Return the (X, Y) coordinate for the center point of the cell that contains the specified text.  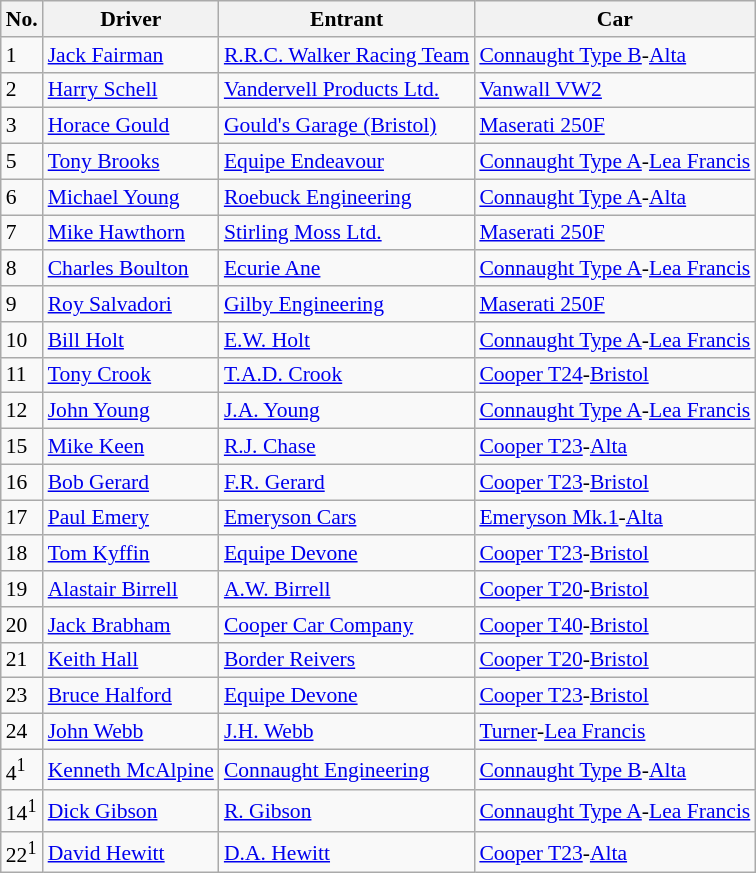
Tony Brooks (131, 162)
17 (22, 518)
Roebuck Engineering (346, 197)
23 (22, 696)
John Webb (131, 732)
Mike Keen (131, 447)
Jack Brabham (131, 625)
J.A. Young (346, 411)
6 (22, 197)
Charles Boulton (131, 269)
Gilby Engineering (346, 304)
16 (22, 482)
Paul Emery (131, 518)
7 (22, 233)
Emeryson Mk.1-Alta (614, 518)
8 (22, 269)
Emeryson Cars (346, 518)
Vandervell Products Ltd. (346, 90)
Connaught Engineering (346, 770)
19 (22, 589)
Equipe Endeavour (346, 162)
Mike Hawthorn (131, 233)
24 (22, 732)
Bruce Halford (131, 696)
Cooper Car Company (346, 625)
R. Gibson (346, 812)
Cooper T24-Bristol (614, 375)
Dick Gibson (131, 812)
15 (22, 447)
11 (22, 375)
F.R. Gerard (346, 482)
10 (22, 340)
Vanwall VW2 (614, 90)
Car (614, 19)
T.A.D. Crook (346, 375)
18 (22, 554)
1 (22, 55)
Keith Hall (131, 660)
Border Reivers (346, 660)
David Hewitt (131, 852)
Horace Gould (131, 126)
41 (22, 770)
Driver (131, 19)
Entrant (346, 19)
Cooper T40-Bristol (614, 625)
Gould's Garage (Bristol) (346, 126)
E.W. Holt (346, 340)
Jack Fairman (131, 55)
Kenneth McAlpine (131, 770)
No. (22, 19)
Bob Gerard (131, 482)
Michael Young (131, 197)
Alastair Birrell (131, 589)
221 (22, 852)
John Young (131, 411)
5 (22, 162)
Harry Schell (131, 90)
Tony Crook (131, 375)
21 (22, 660)
R.J. Chase (346, 447)
Roy Salvadori (131, 304)
141 (22, 812)
Tom Kyffin (131, 554)
Bill Holt (131, 340)
12 (22, 411)
R.R.C. Walker Racing Team (346, 55)
Connaught Type A-Alta (614, 197)
9 (22, 304)
2 (22, 90)
Turner-Lea Francis (614, 732)
Ecurie Ane (346, 269)
Stirling Moss Ltd. (346, 233)
J.H. Webb (346, 732)
D.A. Hewitt (346, 852)
A.W. Birrell (346, 589)
20 (22, 625)
3 (22, 126)
